Scan for the cell matching the given text and deliver its [x, y] coordinate at center. 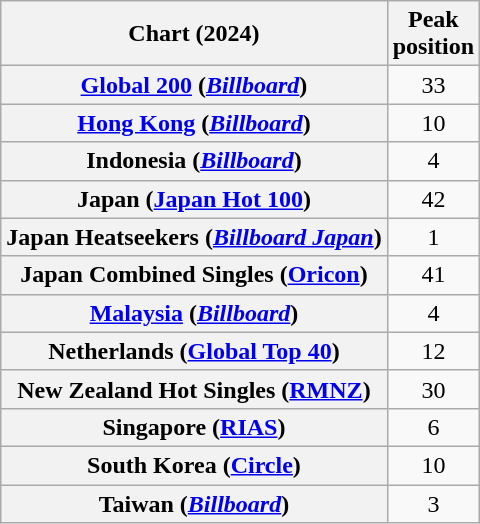
Singapore (RIAS) [194, 427]
33 [433, 85]
Japan Combined Singles (Oricon) [194, 275]
30 [433, 389]
Japan (Japan Hot 100) [194, 199]
Malaysia (Billboard) [194, 313]
42 [433, 199]
Taiwan (Billboard) [194, 503]
12 [433, 351]
South Korea (Circle) [194, 465]
Japan Heatseekers (Billboard Japan) [194, 237]
Netherlands (Global Top 40) [194, 351]
Chart (2024) [194, 34]
Indonesia (Billboard) [194, 161]
1 [433, 237]
Peakposition [433, 34]
6 [433, 427]
41 [433, 275]
Hong Kong (Billboard) [194, 123]
New Zealand Hot Singles (RMNZ) [194, 389]
3 [433, 503]
Global 200 (Billboard) [194, 85]
